From the cell containing the given text, extract its center point as (x, y) coordinate. 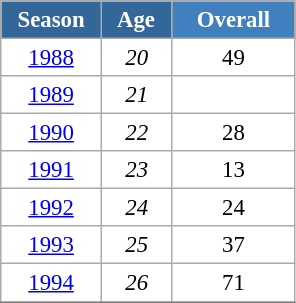
Overall (234, 20)
20 (136, 58)
1990 (52, 133)
1989 (52, 95)
28 (234, 133)
1988 (52, 58)
1993 (52, 245)
1992 (52, 208)
22 (136, 133)
Age (136, 20)
Season (52, 20)
21 (136, 95)
26 (136, 283)
13 (234, 170)
37 (234, 245)
71 (234, 283)
23 (136, 170)
1991 (52, 170)
25 (136, 245)
49 (234, 58)
1994 (52, 283)
